From the cell containing the given text, extract its center point as (X, Y) coordinate. 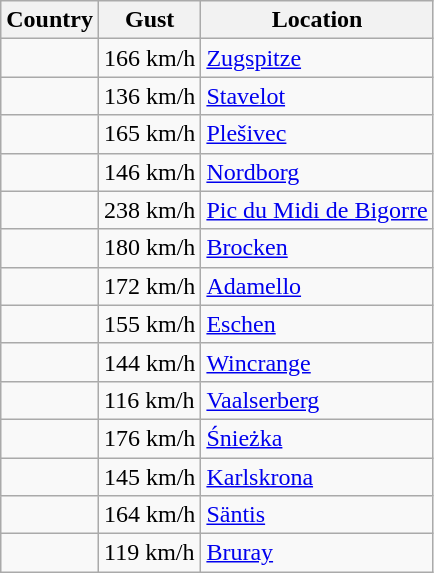
Stavelot (317, 96)
144 km/h (149, 362)
Gust (149, 20)
Zugspitze (317, 58)
119 km/h (149, 553)
Location (317, 20)
176 km/h (149, 438)
164 km/h (149, 515)
Pic du Midi de Bigorre (317, 210)
Bruray (317, 553)
Śnieżka (317, 438)
172 km/h (149, 286)
Säntis (317, 515)
Plešivec (317, 134)
180 km/h (149, 248)
166 km/h (149, 58)
238 km/h (149, 210)
Eschen (317, 324)
146 km/h (149, 172)
116 km/h (149, 400)
Brocken (317, 248)
Wincrange (317, 362)
Karlskrona (317, 477)
155 km/h (149, 324)
165 km/h (149, 134)
145 km/h (149, 477)
136 km/h (149, 96)
Adamello (317, 286)
Nordborg (317, 172)
Vaalserberg (317, 400)
Country (50, 20)
